Locate the cell with the specified text and output its (x, y) center coordinate. 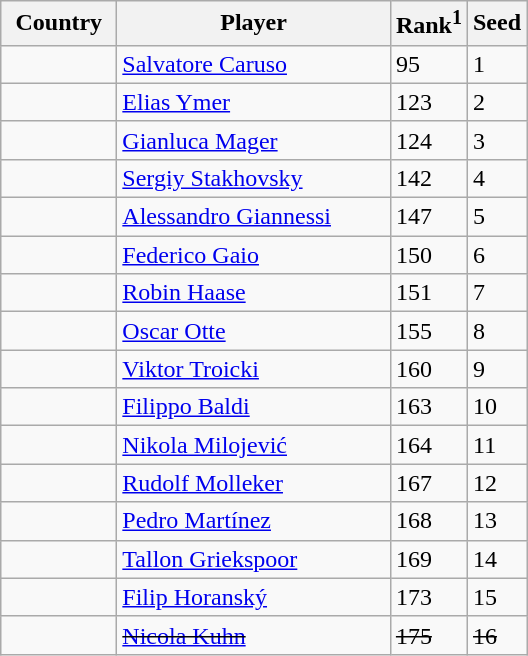
Viktor Troicki (254, 369)
16 (496, 635)
Tallon Griekspoor (254, 559)
155 (428, 331)
Country (59, 24)
12 (496, 483)
142 (428, 178)
167 (428, 483)
150 (428, 255)
173 (428, 597)
164 (428, 445)
123 (428, 102)
Salvatore Caruso (254, 64)
175 (428, 635)
14 (496, 559)
Gianluca Mager (254, 140)
Alessandro Giannessi (254, 217)
Sergiy Stakhovsky (254, 178)
Oscar Otte (254, 331)
Filip Horanský (254, 597)
Player (254, 24)
6 (496, 255)
169 (428, 559)
Federico Gaio (254, 255)
Rudolf Molleker (254, 483)
3 (496, 140)
1 (496, 64)
Pedro Martínez (254, 521)
147 (428, 217)
Nicola Kuhn (254, 635)
163 (428, 407)
13 (496, 521)
5 (496, 217)
95 (428, 64)
160 (428, 369)
Nikola Milojević (254, 445)
10 (496, 407)
151 (428, 293)
Seed (496, 24)
168 (428, 521)
8 (496, 331)
Filippo Baldi (254, 407)
Rank1 (428, 24)
124 (428, 140)
Robin Haase (254, 293)
7 (496, 293)
11 (496, 445)
2 (496, 102)
9 (496, 369)
15 (496, 597)
4 (496, 178)
Elias Ymer (254, 102)
